For the text-containing cell, return its midpoint in [x, y] coordinate format. 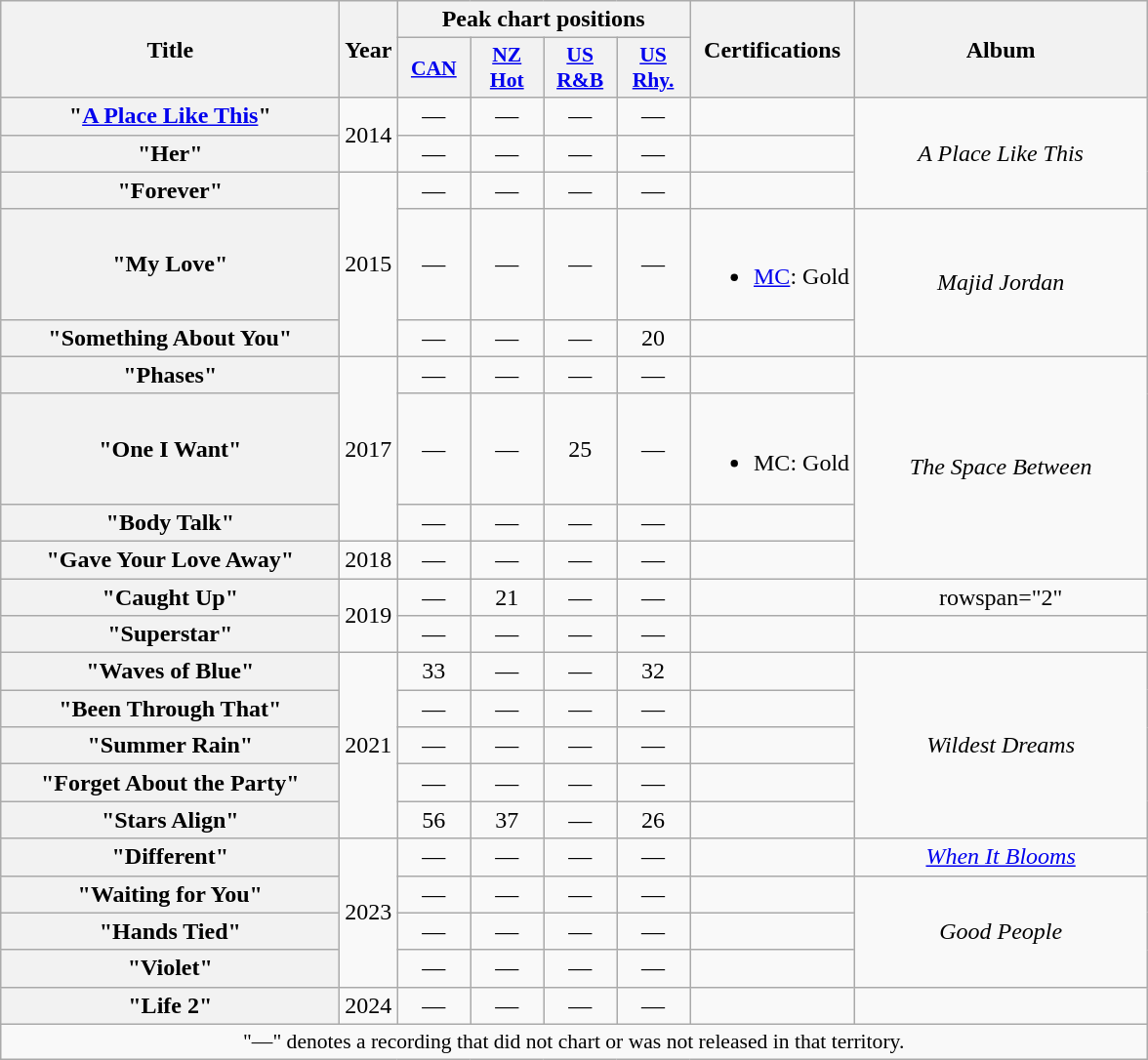
"Caught Up" [170, 596]
2021 [369, 746]
Title [170, 49]
56 [433, 820]
"Her" [170, 153]
"Body Talk" [170, 522]
USR&B [580, 68]
"One I Want" [170, 449]
25 [580, 449]
Wildest Dreams [1002, 746]
rowspan="2" [1002, 596]
2024 [369, 1005]
"Superstar" [170, 634]
"Something About You" [170, 338]
2023 [369, 913]
26 [654, 820]
When It Blooms [1002, 857]
"Life 2" [170, 1005]
"—" denotes a recording that did not chart or was not released in that territory. [574, 1041]
Good People [1002, 931]
32 [654, 672]
"Waves of Blue" [170, 672]
"Phases" [170, 375]
"Violet" [170, 968]
Certifications [771, 49]
20 [654, 338]
CAN [433, 68]
"Hands Tied" [170, 931]
Album [1002, 49]
"Waiting for You" [170, 894]
21 [508, 596]
2014 [369, 135]
"A Place Like This" [170, 116]
NZHot [508, 68]
A Place Like This [1002, 153]
"Forever" [170, 190]
2019 [369, 615]
"Gave Your Love Away" [170, 559]
2017 [369, 449]
"Been Through That" [170, 709]
33 [433, 672]
"Forget About the Party" [170, 783]
37 [508, 820]
2018 [369, 559]
2015 [369, 264]
"Different" [170, 857]
Peak chart positions [544, 20]
Year [369, 49]
"Stars Align" [170, 820]
USRhy. [654, 68]
Majid Jordan [1002, 283]
"My Love" [170, 264]
"Summer Rain" [170, 746]
The Space Between [1002, 467]
